Capture the cell that displays the provided text and extract its [X, Y] central coordinate. 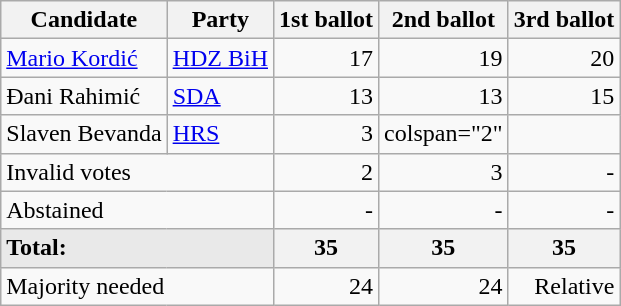
Slaven Bevanda [84, 134]
Candidate [84, 20]
Invalid votes [138, 172]
Party [220, 20]
2 [326, 172]
1st ballot [326, 20]
Đani Rahimić [84, 96]
2nd ballot [444, 20]
HRS [220, 134]
Abstained [138, 210]
20 [564, 58]
Total: [138, 248]
Majority needed [138, 286]
19 [444, 58]
colspan="2" [444, 134]
HDZ BiH [220, 58]
Relative [564, 286]
Mario Kordić [84, 58]
17 [326, 58]
SDA [220, 96]
3rd ballot [564, 20]
15 [564, 96]
